Detect which cell encompasses the target text, then output its [X, Y] center coordinate. 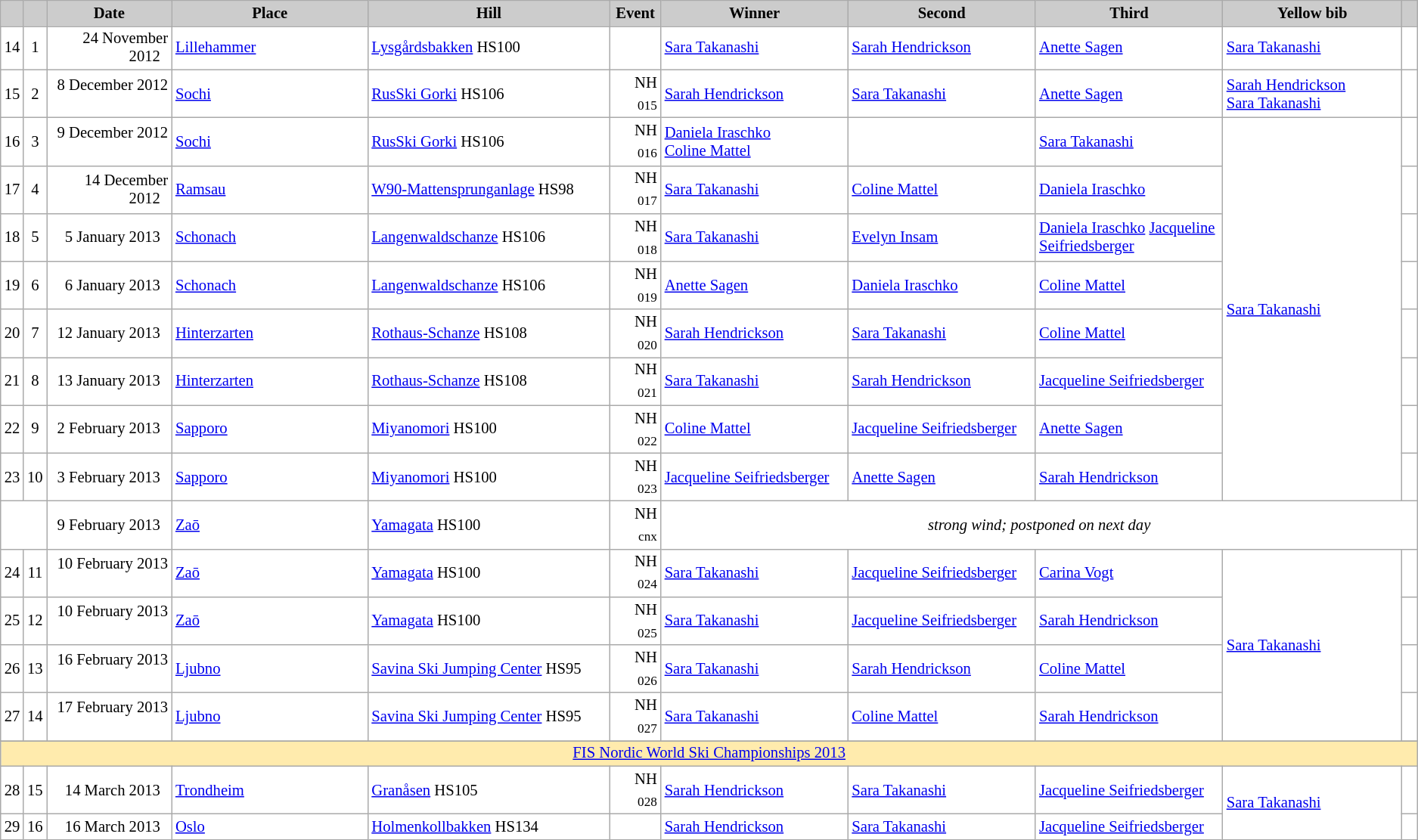
NH 027 [635, 717]
NH 028 [635, 789]
5 January 2013 [110, 237]
8 [35, 381]
29 [12, 826]
NH 015 [635, 94]
3 [35, 141]
NH cnx [635, 525]
17 [12, 189]
14 December 2012 [110, 189]
6 [35, 286]
NH 022 [635, 429]
27 [12, 717]
11 [35, 573]
26 [12, 668]
Trondheim [269, 789]
Yellow bib [1313, 13]
Event [635, 13]
NH 025 [635, 620]
23 [12, 476]
NH 018 [635, 237]
NH 019 [635, 286]
7 [35, 333]
13 [35, 668]
4 [35, 189]
9 [35, 429]
Daniela Iraschko Jacqueline Seifriedsberger [1129, 237]
Granåsen HS105 [489, 789]
18 [12, 237]
W90-Mattensprunganlage HS98 [489, 189]
2 February 2013 [110, 429]
14 March 2013 [110, 789]
25 [12, 620]
28 [12, 789]
24 November 2012 [110, 48]
NH 024 [635, 573]
Lysgårdsbakken HS100 [489, 48]
Third [1129, 13]
Oslo [269, 826]
9 December 2012 [110, 141]
5 [35, 237]
19 [12, 286]
12 January 2013 [110, 333]
1 [35, 48]
NH 017 [635, 189]
Date [110, 13]
20 [12, 333]
Ramsau [269, 189]
NH 020 [635, 333]
Winner [755, 13]
NH 023 [635, 476]
10 [35, 476]
Carina Vogt [1129, 573]
22 [12, 429]
Place [269, 13]
Holmenkollbakken HS134 [489, 826]
2 [35, 94]
16 March 2013 [110, 826]
8 December 2012 [110, 94]
6 January 2013 [110, 286]
9 February 2013 [110, 525]
21 [12, 381]
NH 026 [635, 668]
Sarah Hendrickson Sara Takanashi [1313, 94]
NH 016 [635, 141]
NH 021 [635, 381]
Second [942, 13]
Hill [489, 13]
12 [35, 620]
Daniela Iraschko Coline Mattel [755, 141]
Evelyn Insam [942, 237]
3 February 2013 [110, 476]
strong wind; postponed on next day [1039, 525]
13 January 2013 [110, 381]
24 [12, 573]
16 February 2013 [110, 668]
FIS Nordic World Ski Championships 2013 [709, 753]
17 February 2013 [110, 717]
Lillehammer [269, 48]
